Determine the (X, Y) coordinate at the center of the cell enclosing the given text.  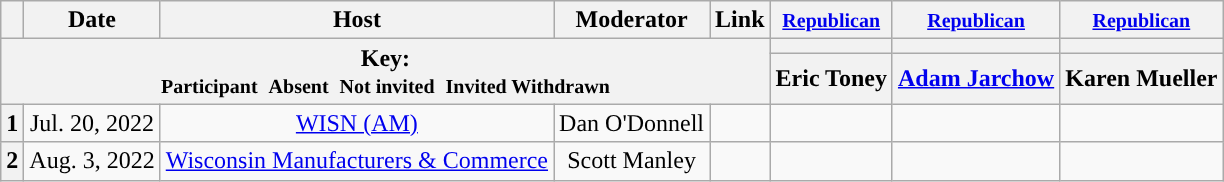
Date (92, 20)
Aug. 3, 2022 (92, 161)
Adam Jarchow (976, 78)
Scott Manley (632, 161)
2 (12, 161)
Host (356, 20)
Dan O'Donnell (632, 123)
WISN (AM) (356, 123)
Karen Mueller (1142, 78)
Wisconsin Manufacturers & Commerce (356, 161)
1 (12, 123)
Key: Participant Absent Not invited Invited Withdrawn (386, 72)
Eric Toney (831, 78)
Link (740, 20)
Jul. 20, 2022 (92, 123)
Moderator (632, 20)
